Identify which cell holds the provided text, then report its [x, y] central coordinate. 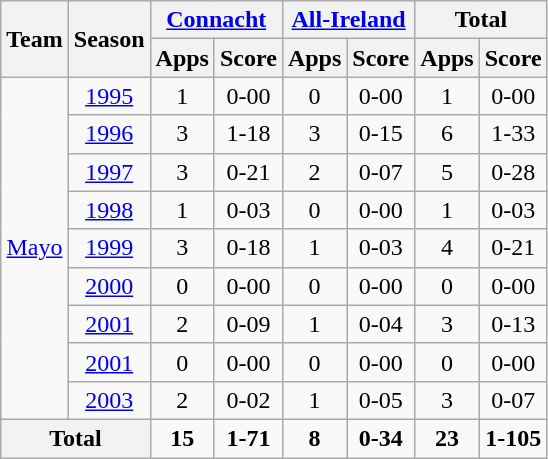
2003 [109, 400]
0-28 [513, 172]
1-33 [513, 134]
1997 [109, 172]
6 [447, 134]
0-02 [248, 400]
1-105 [513, 438]
Mayo [35, 248]
Connacht [216, 20]
All-Ireland [348, 20]
5 [447, 172]
0-09 [248, 324]
8 [314, 438]
1-18 [248, 134]
0-13 [513, 324]
1998 [109, 210]
0-04 [381, 324]
1996 [109, 134]
0-15 [381, 134]
0-18 [248, 248]
23 [447, 438]
0-34 [381, 438]
0-05 [381, 400]
1-71 [248, 438]
15 [182, 438]
Team [35, 39]
Season [109, 39]
1995 [109, 96]
1999 [109, 248]
4 [447, 248]
2000 [109, 286]
